Return the [x, y] coordinate for the center point of the cell that contains the specified text.  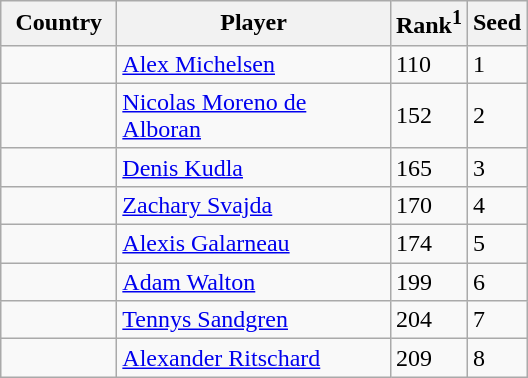
5 [496, 244]
Player [254, 24]
165 [428, 167]
Alex Michelsen [254, 64]
209 [428, 358]
4 [496, 205]
Adam Walton [254, 282]
110 [428, 64]
Alexis Galarneau [254, 244]
8 [496, 358]
7 [496, 320]
3 [496, 167]
174 [428, 244]
Alexander Ritschard [254, 358]
Zachary Svajda [254, 205]
Seed [496, 24]
152 [428, 116]
Rank1 [428, 24]
6 [496, 282]
Nicolas Moreno de Alboran [254, 116]
199 [428, 282]
Denis Kudla [254, 167]
1 [496, 64]
2 [496, 116]
Country [59, 24]
204 [428, 320]
170 [428, 205]
Tennys Sandgren [254, 320]
